Locate the cell with the specified text and output its [x, y] center coordinate. 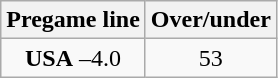
USA –4.0 [74, 58]
Over/under [210, 20]
53 [210, 58]
Pregame line [74, 20]
